Search for the cell housing the specified text and yield its [x, y] center coordinate. 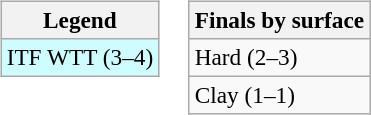
ITF WTT (3–4) [80, 57]
Hard (2–3) [279, 57]
Clay (1–1) [279, 95]
Finals by surface [279, 20]
Legend [80, 20]
